Locate the cell with the specified text and output its [X, Y] center coordinate. 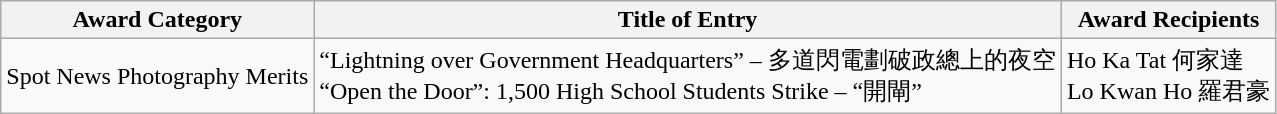
Award Recipients [1168, 20]
Spot News Photography Merits [158, 76]
Award Category [158, 20]
Title of Entry [688, 20]
“Lightning over Government Headquarters” – 多道閃電劃破政總上的夜空“Open the Door”: 1,500 High School Students Strike – “開閘” [688, 76]
Ho Ka Tat 何家達Lo Kwan Ho 羅君豪 [1168, 76]
